Return (x, y) of the center of cell containing provided text 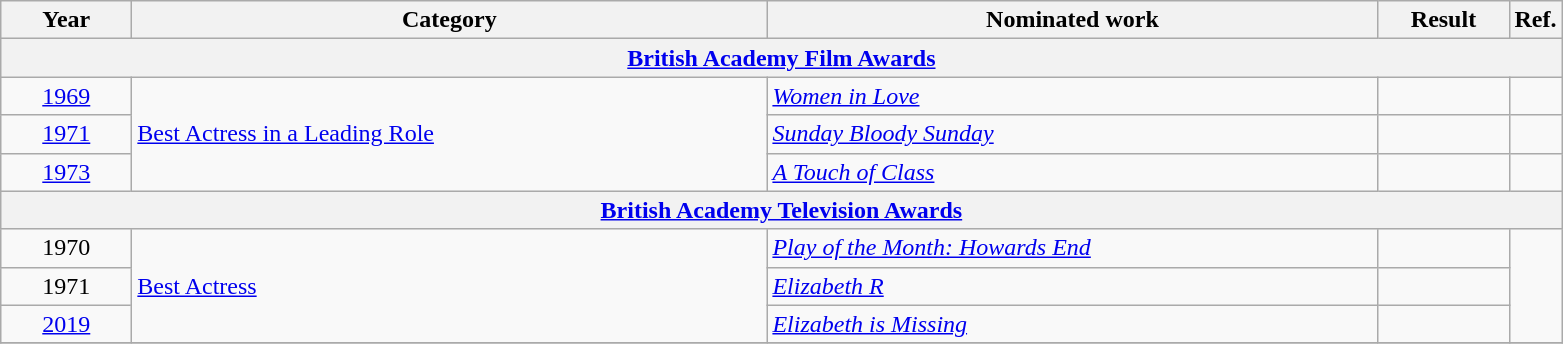
Sunday Bloody Sunday (1072, 134)
A Touch of Class (1072, 172)
Best Actress in a Leading Role (450, 134)
1969 (66, 96)
Elizabeth is Missing (1072, 324)
Elizabeth R (1072, 286)
Result (1444, 20)
Women in Love (1072, 96)
Best Actress (450, 286)
British Academy Film Awards (782, 58)
1973 (66, 172)
Nominated work (1072, 20)
Year (66, 20)
Play of the Month: Howards End (1072, 248)
1970 (66, 248)
British Academy Television Awards (782, 210)
2019 (66, 324)
Ref. (1536, 20)
Category (450, 20)
